Find where the given text appears and provide that cell's center as (X, Y) coordinate. 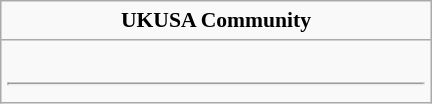
UKUSA Community (216, 20)
